Extract the (X, Y) coordinate from the center of the cell holding the provided text.  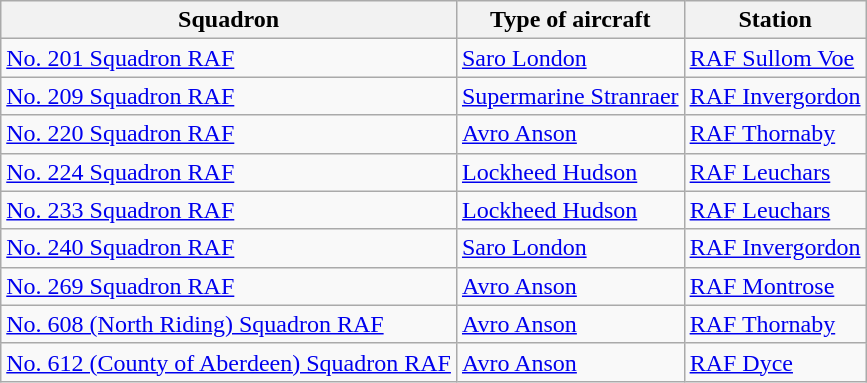
No. 269 Squadron RAF (229, 286)
No. 220 Squadron RAF (229, 134)
Station (775, 20)
No. 224 Squadron RAF (229, 172)
No. 201 Squadron RAF (229, 58)
No. 209 Squadron RAF (229, 96)
No. 233 Squadron RAF (229, 210)
No. 608 (North Riding) Squadron RAF (229, 324)
No. 240 Squadron RAF (229, 248)
No. 612 (County of Aberdeen) Squadron RAF (229, 362)
RAF Dyce (775, 362)
Squadron (229, 20)
Type of aircraft (570, 20)
Supermarine Stranraer (570, 96)
RAF Montrose (775, 286)
RAF Sullom Voe (775, 58)
